Pinpoint the cell where the given text exists, returning its (X, Y) midpoint coordinate. 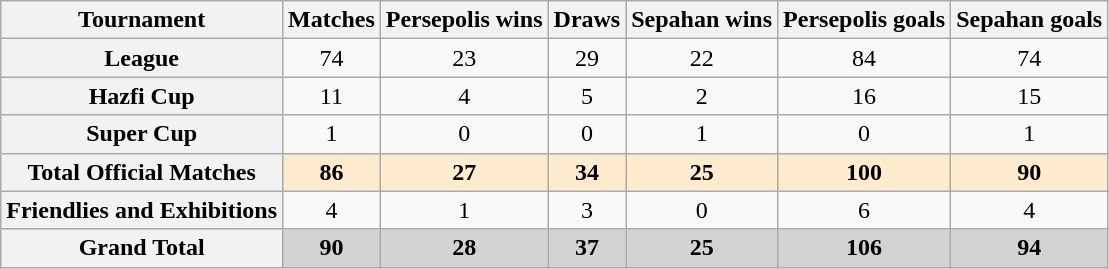
94 (1030, 248)
22 (702, 58)
29 (587, 58)
28 (464, 248)
Total Official Matches (142, 172)
15 (1030, 96)
Hazfi Cup (142, 96)
Persepolis wins (464, 20)
100 (864, 172)
Friendlies and Exhibitions (142, 210)
Super Cup (142, 134)
106 (864, 248)
Tournament (142, 20)
11 (332, 96)
23 (464, 58)
Sepahan wins (702, 20)
League (142, 58)
27 (464, 172)
37 (587, 248)
3 (587, 210)
16 (864, 96)
Grand Total (142, 248)
Matches (332, 20)
6 (864, 210)
2 (702, 96)
86 (332, 172)
5 (587, 96)
Persepolis goals (864, 20)
Sepahan goals (1030, 20)
Draws (587, 20)
34 (587, 172)
84 (864, 58)
